Scan for the cell matching the given text and deliver its (x, y) coordinate at center. 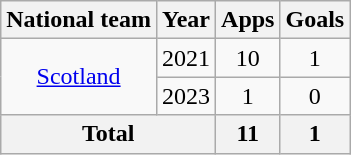
2021 (186, 58)
11 (248, 134)
Scotland (79, 77)
Year (186, 20)
Total (108, 134)
Goals (315, 20)
0 (315, 96)
National team (79, 20)
Apps (248, 20)
10 (248, 58)
2023 (186, 96)
